Identify which cell holds the provided text, then report its (x, y) central coordinate. 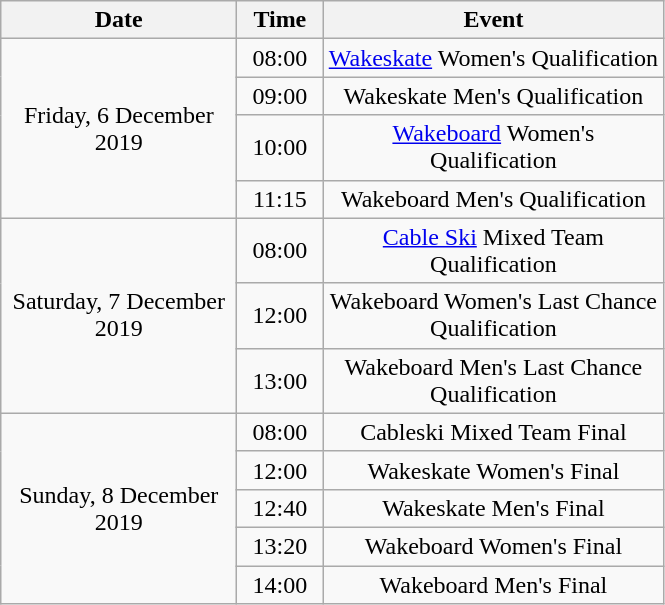
Wakeskate Men's Final (494, 508)
Wakeskate Men's Qualification (494, 96)
Cable Ski Mixed Team Qualification (494, 250)
Time (280, 20)
Sunday, 8 December 2019 (119, 508)
Wakeboard Men's Qualification (494, 199)
Saturday, 7 December 2019 (119, 316)
Cableski Mixed Team Final (494, 432)
Wakeboard Women's Last Chance Qualification (494, 316)
11:15 (280, 199)
14:00 (280, 585)
Wakeskate Women's Qualification (494, 58)
Wakeboard Women's Final (494, 546)
Date (119, 20)
12:40 (280, 508)
Wakeboard Men's Last Chance Qualification (494, 380)
13:00 (280, 380)
Wakeboard Women's Qualification (494, 148)
Wakeskate Women's Final (494, 470)
10:00 (280, 148)
Friday, 6 December 2019 (119, 128)
Event (494, 20)
Wakeboard Men's Final (494, 585)
13:20 (280, 546)
09:00 (280, 96)
